Locate the cell with the specified text and output its (X, Y) center coordinate. 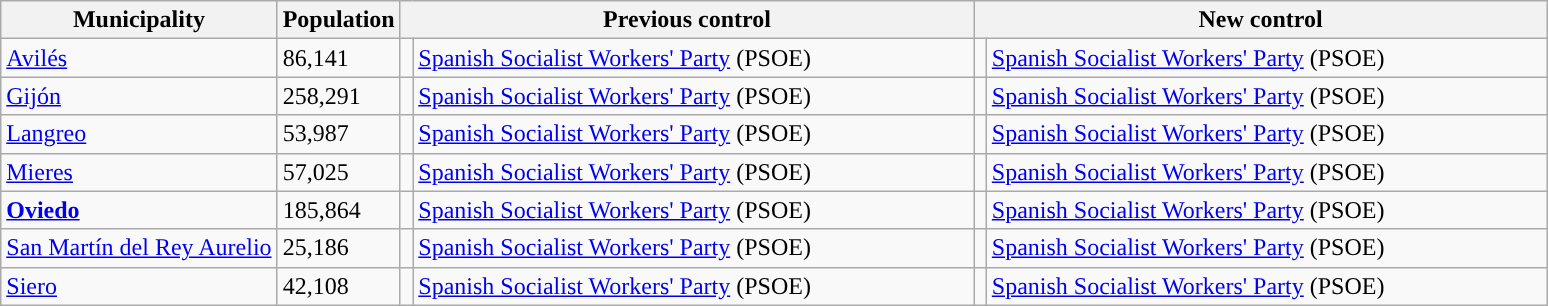
25,186 (338, 248)
San Martín del Rey Aurelio (139, 248)
Avilés (139, 58)
Siero (139, 286)
Gijón (139, 96)
258,291 (338, 96)
42,108 (338, 286)
Population (338, 20)
Langreo (139, 134)
Previous control (687, 20)
Mieres (139, 172)
185,864 (338, 210)
53,987 (338, 134)
Oviedo (139, 210)
Municipality (139, 20)
86,141 (338, 58)
57,025 (338, 172)
New control (1261, 20)
